Locate the cell with the specified text and output its [X, Y] center coordinate. 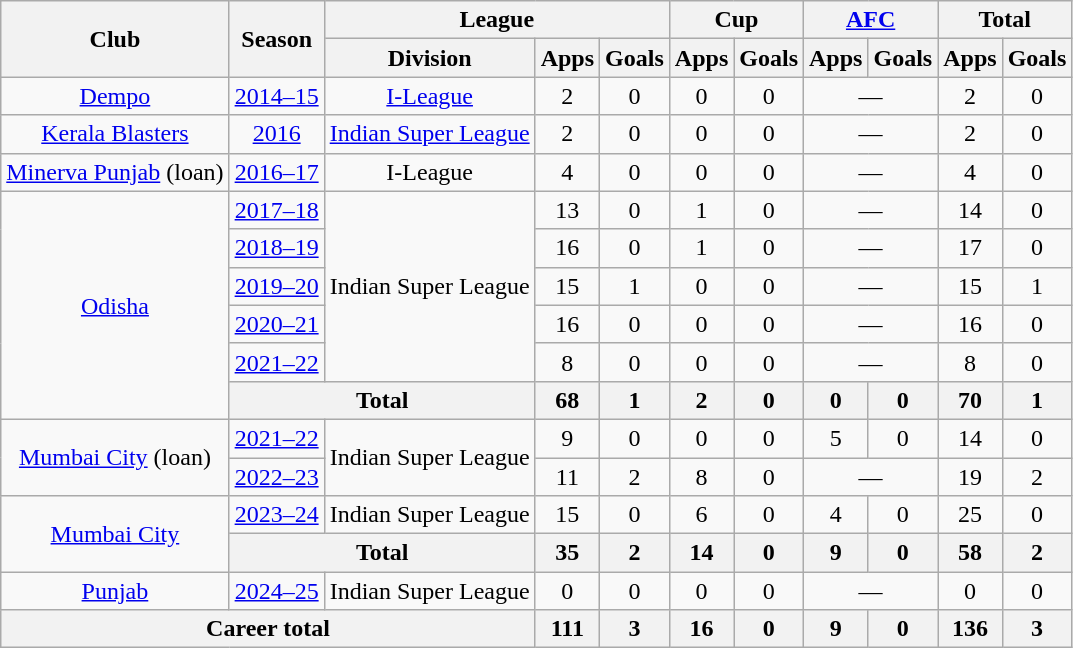
2016 [276, 134]
Punjab [115, 591]
2017–18 [276, 210]
136 [970, 629]
Cup [736, 20]
Division [430, 58]
Club [115, 39]
70 [970, 400]
Mumbai City [115, 534]
17 [970, 248]
Odisha [115, 305]
5 [836, 438]
2020–21 [276, 324]
2019–20 [276, 286]
Kerala Blasters [115, 134]
AFC [871, 20]
Dempo [115, 96]
68 [567, 400]
35 [567, 553]
2016–17 [276, 172]
League [496, 20]
2022–23 [276, 477]
Season [276, 39]
25 [970, 515]
Minerva Punjab (loan) [115, 172]
19 [970, 477]
2023–24 [276, 515]
2024–25 [276, 591]
6 [701, 515]
111 [567, 629]
Mumbai City (loan) [115, 457]
2014–15 [276, 96]
58 [970, 553]
Career total [268, 629]
11 [567, 477]
13 [567, 210]
2018–19 [276, 248]
